Determine the [x, y] coordinate at the center of the cell enclosing the given text.  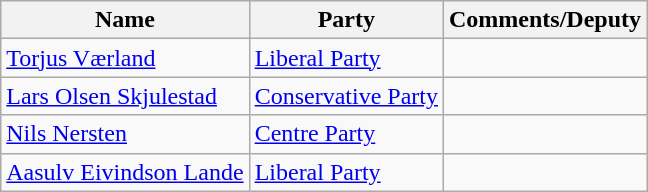
Party [346, 20]
Aasulv Eivindson Lande [125, 172]
Centre Party [346, 134]
Name [125, 20]
Comments/Deputy [544, 20]
Conservative Party [346, 96]
Lars Olsen Skjulestad [125, 96]
Nils Nersten [125, 134]
Torjus Værland [125, 58]
